Search for the cell housing the specified text and yield its (x, y) center coordinate. 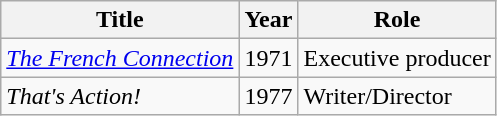
1971 (268, 58)
Writer/Director (397, 96)
That's Action! (120, 96)
1977 (268, 96)
Year (268, 20)
The French Connection (120, 58)
Executive producer (397, 58)
Title (120, 20)
Role (397, 20)
